Provide the (x, y) coordinate of the cell's center where the given text is located.  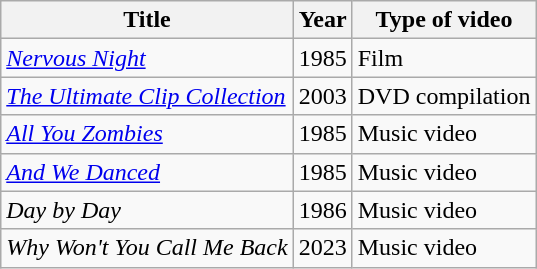
1986 (322, 210)
DVD compilation (444, 96)
And We Danced (147, 172)
2023 (322, 248)
Nervous Night (147, 58)
Day by Day (147, 210)
Film (444, 58)
2003 (322, 96)
The Ultimate Clip Collection (147, 96)
All You Zombies (147, 134)
Why Won't You Call Me Back (147, 248)
Title (147, 20)
Year (322, 20)
Type of video (444, 20)
